Pinpoint the cell where the given text exists, returning its (x, y) midpoint coordinate. 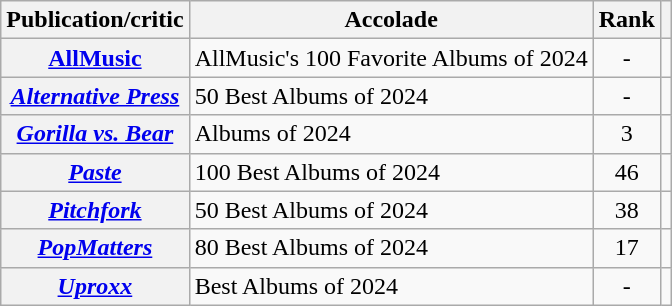
17 (626, 248)
PopMatters (95, 248)
Best Albums of 2024 (391, 286)
Rank (626, 20)
Pitchfork (95, 210)
80 Best Albums of 2024 (391, 248)
AllMusic's 100 Favorite Albums of 2024 (391, 58)
Uproxx (95, 286)
Publication/critic (95, 20)
3 (626, 134)
Paste (95, 172)
Alternative Press (95, 96)
AllMusic (95, 58)
38 (626, 210)
100 Best Albums of 2024 (391, 172)
46 (626, 172)
Albums of 2024 (391, 134)
Gorilla vs. Bear (95, 134)
Accolade (391, 20)
